Locate the cell with the specified text and output its [X, Y] center coordinate. 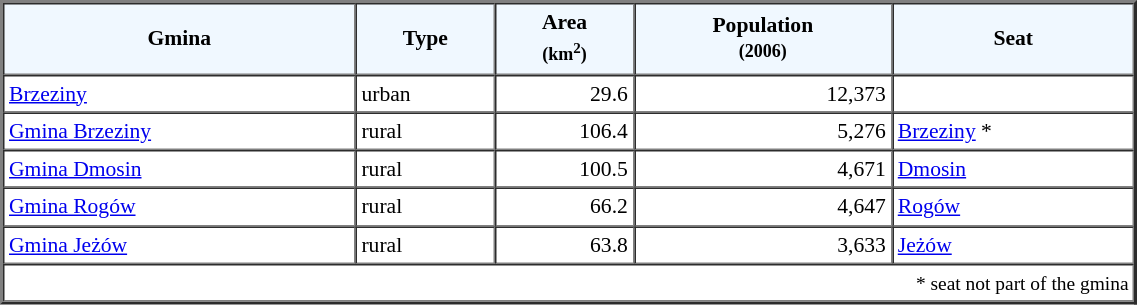
Gmina [179, 38]
Gmina Jeżów [179, 245]
Brzeziny [179, 93]
Gmina Brzeziny [179, 131]
Brzeziny * [1014, 131]
4,671 [763, 169]
Gmina Rogów [179, 207]
5,276 [763, 131]
Dmosin [1014, 169]
106.4 [564, 131]
12,373 [763, 93]
66.2 [564, 207]
63.8 [564, 245]
Jeżów [1014, 245]
Gmina Dmosin [179, 169]
Seat [1014, 38]
100.5 [564, 169]
Area(km2) [564, 38]
29.6 [564, 93]
urban [425, 93]
Rogów [1014, 207]
3,633 [763, 245]
4,647 [763, 207]
* seat not part of the gmina [569, 283]
Population(2006) [763, 38]
Type [425, 38]
